Determine the (x, y) coordinate at the center of the cell enclosing the given text.  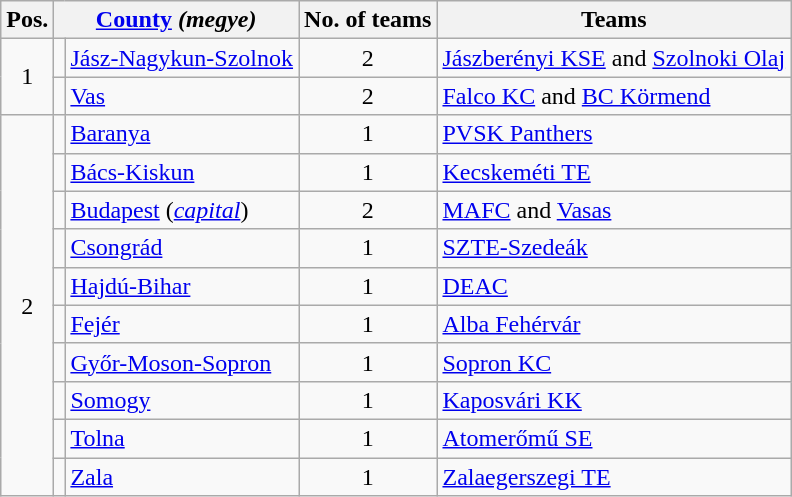
Teams (614, 20)
Fejér (182, 324)
Hajdú-Bihar (182, 286)
Tolna (182, 438)
Kaposvári KK (614, 400)
PVSK Panthers (614, 134)
No. of teams (368, 20)
Atomerőmű SE (614, 438)
Vas (182, 96)
Jász-Nagykun-Szolnok (182, 58)
Baranya (182, 134)
Csongrád (182, 248)
SZTE-Szedeák (614, 248)
Alba Fehérvár (614, 324)
Győr-Moson-Sopron (182, 362)
DEAC (614, 286)
Bács-Kiskun (182, 172)
Zalaegerszegi TE (614, 477)
MAFC and Vasas (614, 210)
Zala (182, 477)
Pos. (28, 20)
Budapest (capital) (182, 210)
County (megye) (176, 20)
Kecskeméti TE (614, 172)
Jászberényi KSE and Szolnoki Olaj (614, 58)
Falco KC and BC Körmend (614, 96)
Somogy (182, 400)
Sopron KC (614, 362)
